Identify which cell holds the provided text, then report its [X, Y] central coordinate. 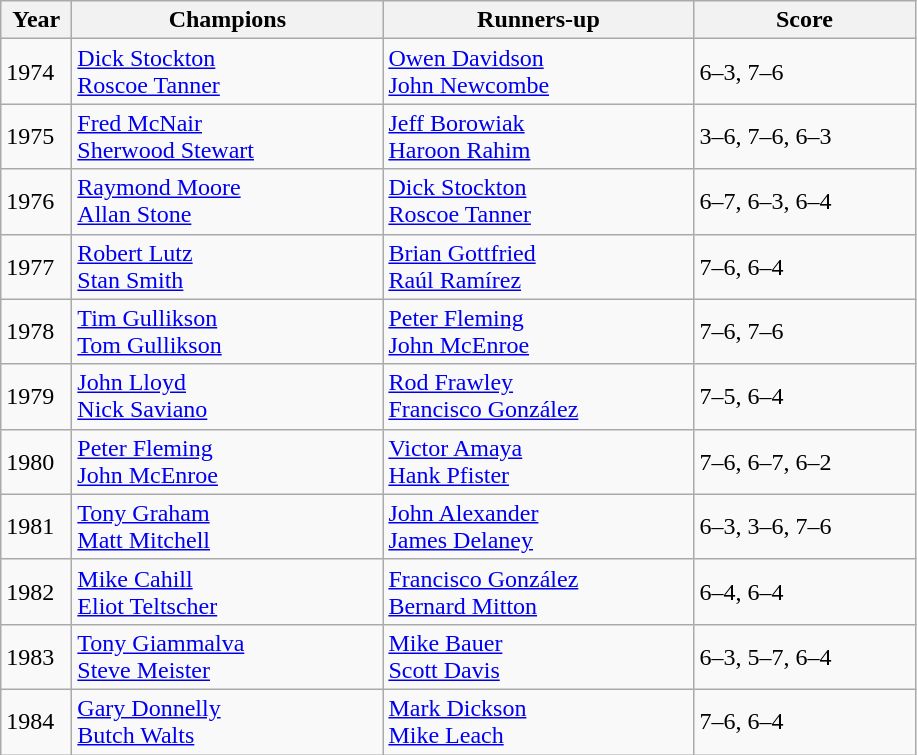
Tony Graham Matt Mitchell [228, 526]
Raymond Moore Allan Stone [228, 202]
Rod Frawley Francisco González [538, 396]
1980 [36, 462]
6–3, 3–6, 7–6 [804, 526]
3–6, 7–6, 6–3 [804, 136]
1977 [36, 266]
6–4, 6–4 [804, 592]
Francisco González Bernard Mitton [538, 592]
Runners-up [538, 20]
7–6, 7–6 [804, 332]
6–3, 7–6 [804, 72]
1983 [36, 656]
Tim Gullikson Tom Gullikson [228, 332]
1975 [36, 136]
Champions [228, 20]
Tony Giammalva Steve Meister [228, 656]
1984 [36, 722]
6–3, 5–7, 6–4 [804, 656]
John Lloyd Nick Saviano [228, 396]
Year [36, 20]
Gary Donnelly Butch Walts [228, 722]
7–5, 6–4 [804, 396]
Score [804, 20]
1974 [36, 72]
Robert Lutz Stan Smith [228, 266]
Mark Dickson Mike Leach [538, 722]
1979 [36, 396]
Victor Amaya Hank Pfister [538, 462]
1976 [36, 202]
Fred McNair Sherwood Stewart [228, 136]
Mike Cahill Eliot Teltscher [228, 592]
John Alexander James Delaney [538, 526]
6–7, 6–3, 6–4 [804, 202]
Brian Gottfried Raúl Ramírez [538, 266]
1978 [36, 332]
1981 [36, 526]
7–6, 6–7, 6–2 [804, 462]
Jeff Borowiak Haroon Rahim [538, 136]
1982 [36, 592]
Owen Davidson John Newcombe [538, 72]
Mike Bauer Scott Davis [538, 656]
